Extract the [x, y] coordinate from the center of the cell holding the provided text.  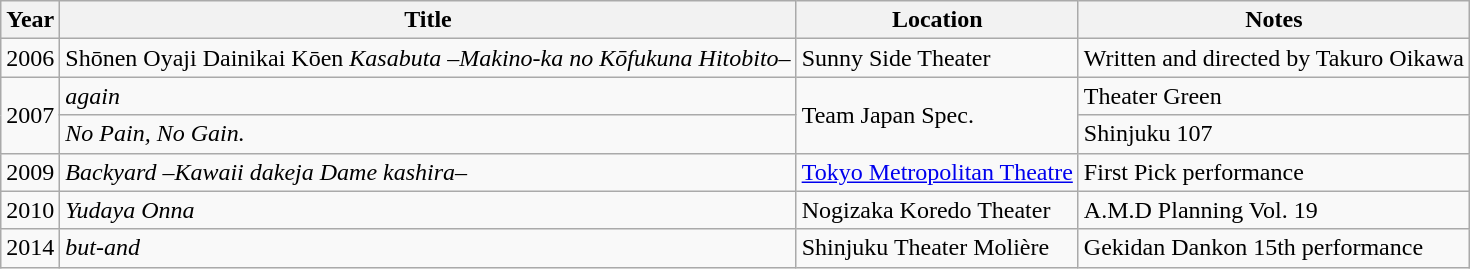
Shinjuku Theater Molière [937, 248]
Yudaya Onna [428, 210]
First Pick performance [1274, 172]
Tokyo Metropolitan Theatre [937, 172]
Backyard –Kawaii dakeja Dame kashira– [428, 172]
Gekidan Dankon 15th performance [1274, 248]
2009 [30, 172]
Theater Green [1274, 96]
2010 [30, 210]
Shōnen Oyaji Dainikai Kōen Kasabuta –Makino-ka no Kōfukuna Hitobito– [428, 58]
again [428, 96]
2014 [30, 248]
A.M.D Planning Vol. 19 [1274, 210]
Notes [1274, 20]
Title [428, 20]
Sunny Side Theater [937, 58]
Location [937, 20]
Nogizaka Koredo Theater [937, 210]
2006 [30, 58]
No Pain, No Gain. [428, 134]
but-and [428, 248]
2007 [30, 115]
Written and directed by Takuro Oikawa [1274, 58]
Year [30, 20]
Team Japan Spec. [937, 115]
Shinjuku 107 [1274, 134]
